Capture the cell that displays the provided text and extract its (X, Y) central coordinate. 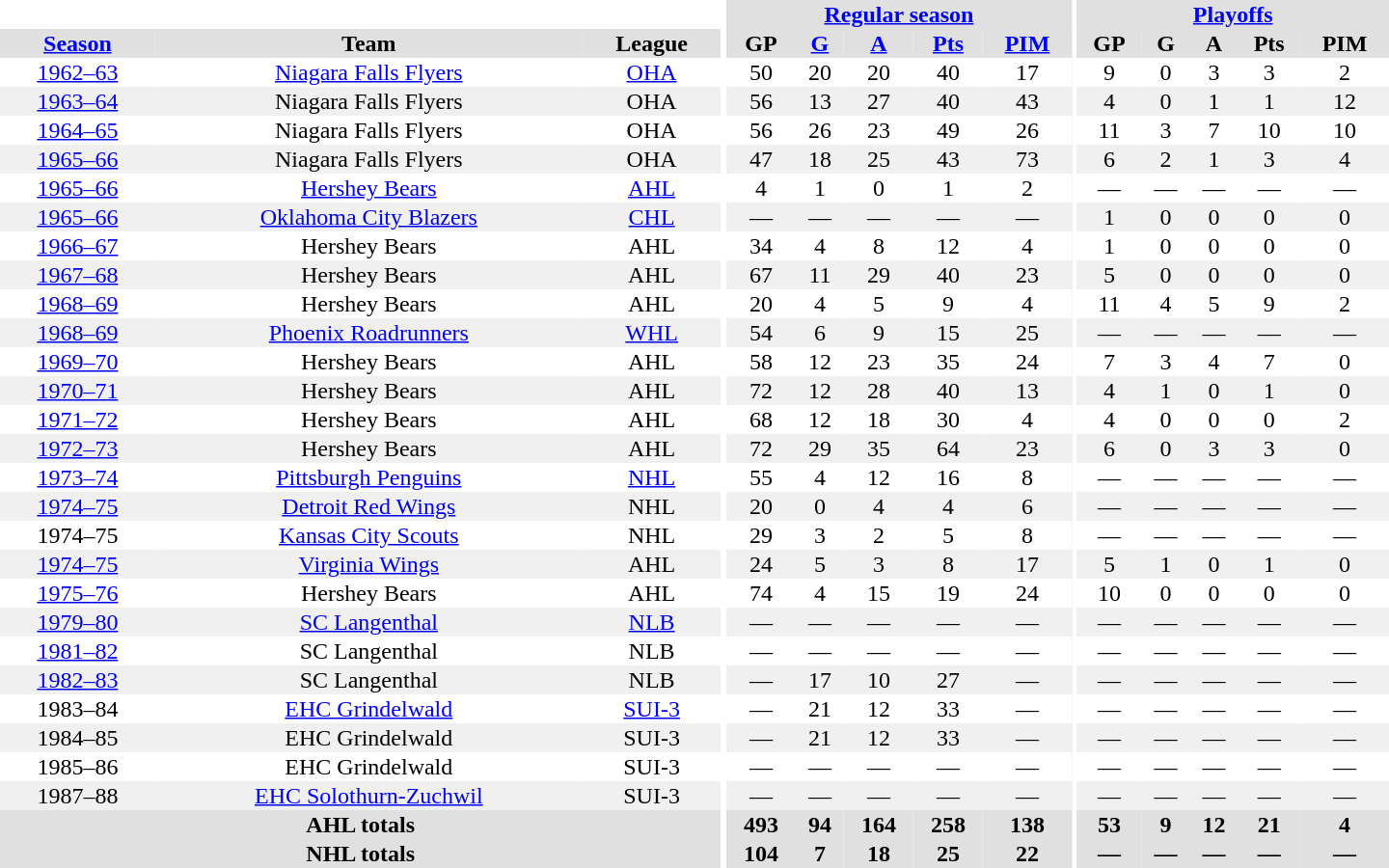
1964–65 (77, 130)
68 (761, 420)
1983–84 (77, 709)
58 (761, 362)
1979–80 (77, 622)
94 (820, 825)
19 (948, 593)
1987–88 (77, 796)
Pittsburgh Penguins (368, 477)
Season (77, 43)
1982–83 (77, 680)
1967–68 (77, 275)
50 (761, 72)
EHC Solothurn-Zuchwil (368, 796)
49 (948, 130)
1971–72 (77, 420)
Playoffs (1233, 14)
Phoenix Roadrunners (368, 333)
Virginia Wings (368, 564)
16 (948, 477)
Team (368, 43)
1984–85 (77, 738)
1972–73 (77, 448)
64 (948, 448)
53 (1109, 825)
74 (761, 593)
164 (879, 825)
54 (761, 333)
Oklahoma City Blazers (368, 217)
1962–63 (77, 72)
47 (761, 159)
30 (948, 420)
NHL totals (361, 854)
493 (761, 825)
CHL (652, 217)
1970–71 (77, 391)
AHL totals (361, 825)
55 (761, 477)
Regular season (899, 14)
104 (761, 854)
1981–82 (77, 651)
1975–76 (77, 593)
34 (761, 246)
28 (879, 391)
67 (761, 275)
1985–86 (77, 767)
22 (1027, 854)
WHL (652, 333)
138 (1027, 825)
258 (948, 825)
73 (1027, 159)
Kansas City Scouts (368, 535)
1973–74 (77, 477)
League (652, 43)
1966–67 (77, 246)
1969–70 (77, 362)
1963–64 (77, 101)
Detroit Red Wings (368, 506)
